Capture the cell that displays the provided text and extract its [x, y] central coordinate. 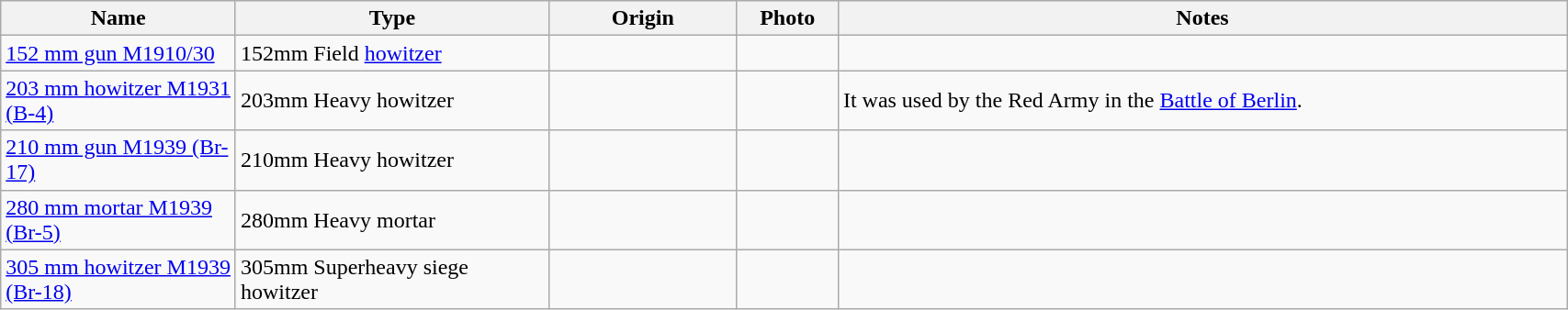
280mm Heavy mortar [391, 220]
152mm Field howitzer [391, 53]
Name [118, 18]
152 mm gun M1910/30 [118, 53]
305 mm howitzer M1939 (Br-18) [118, 279]
Photo [787, 18]
280 mm mortar M1939 (Br-5) [118, 220]
It was used by the Red Army in the Battle of Berlin. [1201, 101]
203 mm howitzer M1931 (B-4) [118, 101]
Type [391, 18]
Notes [1201, 18]
210 mm gun M1939 (Br-17) [118, 160]
Origin [643, 18]
210mm Heavy howitzer [391, 160]
203mm Heavy howitzer [391, 101]
305mm Superheavy siege howitzer [391, 279]
